Provide the [x, y] coordinate of the cell's center where the given text is located.  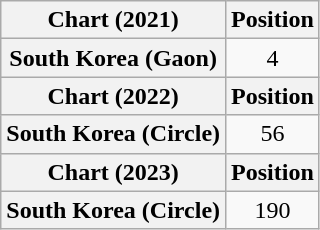
Chart (2022) [114, 96]
Chart (2021) [114, 20]
56 [273, 134]
4 [273, 58]
190 [273, 210]
South Korea (Gaon) [114, 58]
Chart (2023) [114, 172]
